Detect which cell encompasses the target text, then output its [x, y] center coordinate. 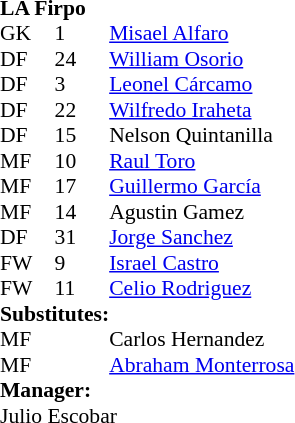
Misael Alfaro [202, 33]
14 [82, 212]
9 [82, 263]
1 [82, 33]
Manager: [147, 391]
24 [82, 59]
3 [82, 85]
Israel Castro [202, 263]
Agustin Gamez [202, 212]
Nelson Quintanilla [202, 135]
Celio Rodriguez [202, 289]
Guillermo García [202, 187]
Wilfredo Iraheta [202, 110]
31 [82, 237]
15 [82, 135]
Substitutes: [54, 314]
Carlos Hernandez [202, 339]
GK [28, 33]
11 [82, 289]
Raul Toro [202, 161]
Jorge Sanchez [202, 237]
10 [82, 161]
Abraham Monterrosa [202, 365]
Leonel Cárcamo [202, 85]
William Osorio [202, 59]
17 [82, 187]
22 [82, 110]
